Provide the (X, Y) coordinate of the cell's center where the given text is located.  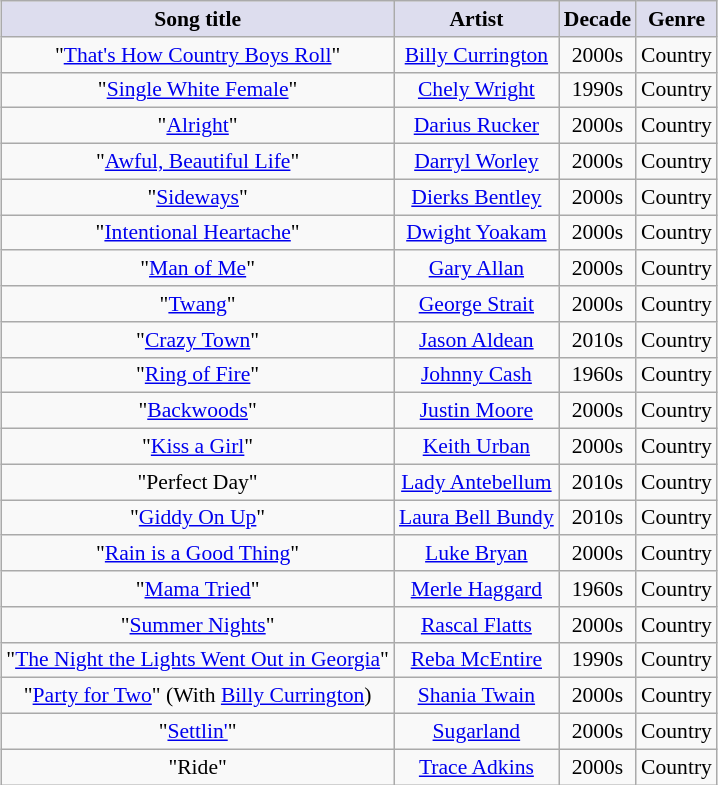
Laura Bell Bundy (476, 518)
Merle Haggard (476, 589)
"Summer Nights" (198, 624)
Reba McEntire (476, 660)
Darius Rucker (476, 126)
"Backwoods" (198, 411)
Trace Adkins (476, 767)
Gary Allan (476, 268)
"Party for Two" (With Billy Currington) (198, 696)
"Settlin'" (198, 731)
"Rain is a Good Thing" (198, 553)
Lady Antebellum (476, 482)
"Twang" (198, 304)
"Giddy On Up" (198, 518)
Keith Urban (476, 446)
"Ride" (198, 767)
"Man of Me" (198, 268)
"Perfect Day" (198, 482)
"Ring of Fire" (198, 375)
Luke Bryan (476, 553)
Chely Wright (476, 90)
"The Night the Lights Went Out in Georgia" (198, 660)
"Mama Tried" (198, 589)
Song title (198, 19)
Dierks Bentley (476, 197)
"Awful, Beautiful Life" (198, 161)
Genre (676, 19)
Sugarland (476, 731)
"Sideways" (198, 197)
Darryl Worley (476, 161)
"Kiss a Girl" (198, 446)
George Strait (476, 304)
"Single White Female" (198, 90)
Justin Moore (476, 411)
Billy Currington (476, 54)
"Crazy Town" (198, 339)
"Alright" (198, 126)
Jason Aldean (476, 339)
Rascal Flatts (476, 624)
Shania Twain (476, 696)
"Intentional Heartache" (198, 232)
"That's How Country Boys Roll" (198, 54)
Decade (598, 19)
Dwight Yoakam (476, 232)
Artist (476, 19)
Johnny Cash (476, 375)
